Scan for the cell matching the given text and deliver its [x, y] coordinate at center. 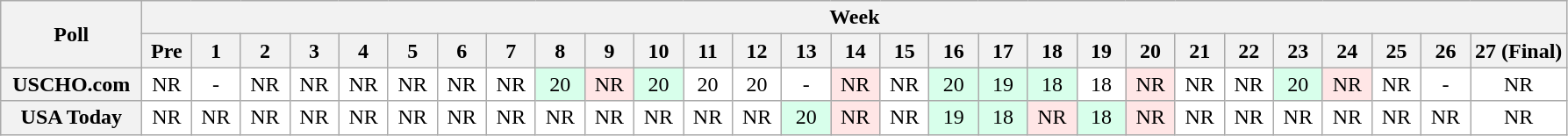
6 [462, 51]
10 [658, 51]
8 [560, 51]
USCHO.com [72, 84]
5 [412, 51]
3 [314, 51]
12 [757, 51]
1 [216, 51]
Poll [72, 34]
21 [1199, 51]
15 [905, 51]
Week [855, 18]
22 [1249, 51]
16 [954, 51]
17 [1003, 51]
24 [1347, 51]
25 [1396, 51]
2 [265, 51]
Pre [167, 51]
13 [806, 51]
14 [856, 51]
26 [1445, 51]
USA Today [72, 118]
4 [363, 51]
11 [707, 51]
27 (Final) [1519, 51]
9 [609, 51]
7 [511, 51]
23 [1298, 51]
